Pinpoint the cell where the given text exists, returning its (X, Y) midpoint coordinate. 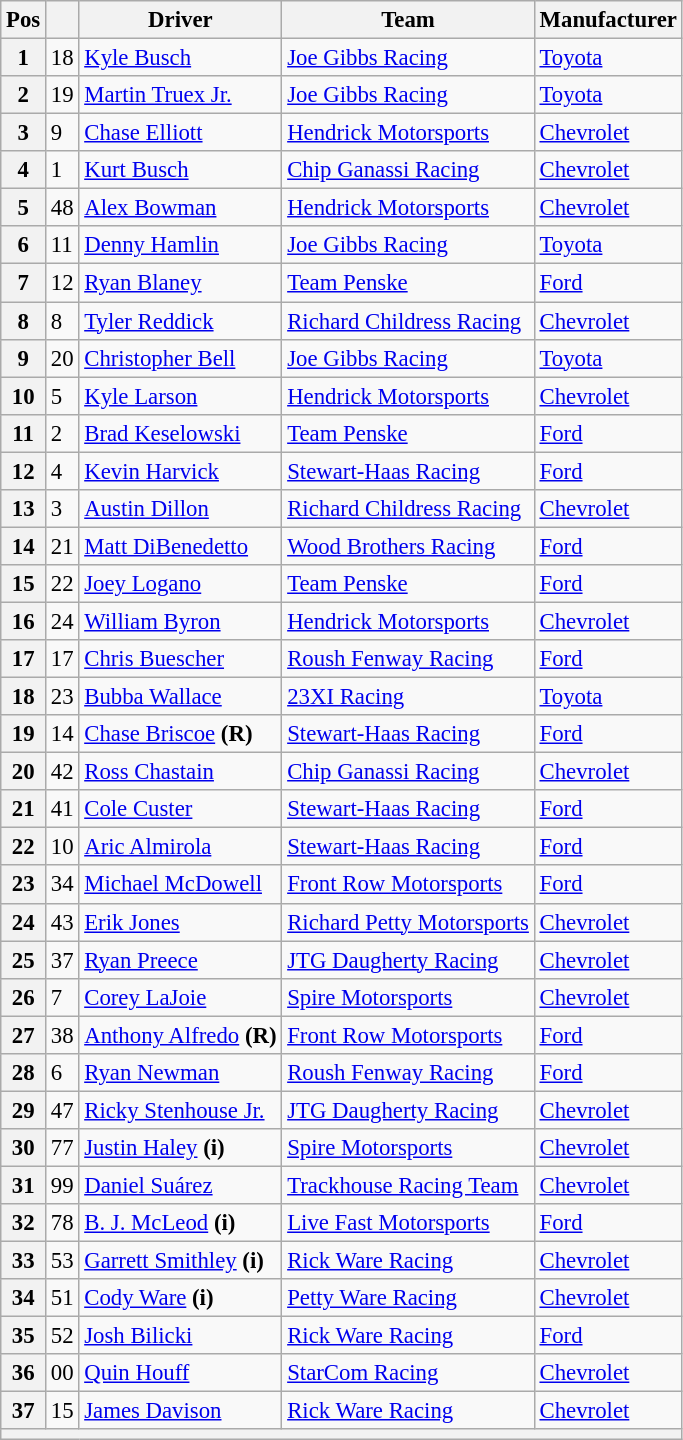
42 (62, 772)
30 (24, 1148)
Chase Elliott (180, 133)
Joey Logano (180, 584)
Christopher Bell (180, 358)
Michael McDowell (180, 885)
Corey LaJoie (180, 997)
Alex Bowman (180, 208)
32 (24, 1223)
Quin Houff (180, 1373)
Live Fast Motorsports (408, 1223)
31 (24, 1185)
13 (24, 509)
99 (62, 1185)
Matt DiBenedetto (180, 546)
Team (408, 20)
StarCom Racing (408, 1373)
James Davison (180, 1411)
35 (24, 1336)
77 (62, 1148)
43 (62, 922)
23XI Racing (408, 697)
B. J. McLeod (i) (180, 1223)
52 (62, 1336)
Erik Jones (180, 922)
27 (24, 1035)
Ross Chastain (180, 772)
Cody Ware (i) (180, 1298)
Ryan Newman (180, 1073)
Driver (180, 20)
Aric Almirola (180, 847)
Trackhouse Racing Team (408, 1185)
41 (62, 809)
Martin Truex Jr. (180, 95)
Cole Custer (180, 809)
16 (24, 621)
Chris Buescher (180, 659)
26 (24, 997)
25 (24, 960)
33 (24, 1261)
53 (62, 1261)
Kevin Harvick (180, 471)
Kurt Busch (180, 170)
47 (62, 1110)
28 (24, 1073)
Bubba Wallace (180, 697)
Anthony Alfredo (R) (180, 1035)
48 (62, 208)
Wood Brothers Racing (408, 546)
51 (62, 1298)
Ryan Preece (180, 960)
Denny Hamlin (180, 245)
Pos (24, 20)
78 (62, 1223)
Tyler Reddick (180, 321)
36 (24, 1373)
Austin Dillon (180, 509)
Daniel Suárez (180, 1185)
Ricky Stenhouse Jr. (180, 1110)
29 (24, 1110)
Kyle Larson (180, 396)
Manufacturer (608, 20)
Richard Petty Motorsports (408, 922)
Chase Briscoe (R) (180, 734)
Petty Ware Racing (408, 1298)
Kyle Busch (180, 58)
38 (62, 1035)
Justin Haley (i) (180, 1148)
Ryan Blaney (180, 283)
Josh Bilicki (180, 1336)
Garrett Smithley (i) (180, 1261)
William Byron (180, 621)
Brad Keselowski (180, 433)
00 (62, 1373)
